Provide the (X, Y) coordinate of the cell's center where the given text is located.  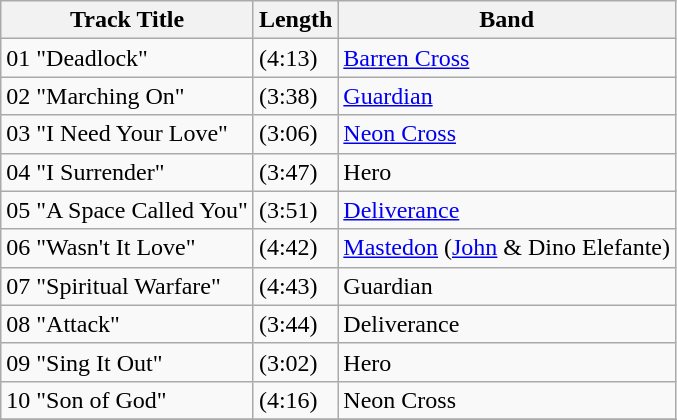
(4:13) (295, 58)
07 "Spiritual Warfare" (128, 286)
(3:51) (295, 210)
04 "I Surrender" (128, 172)
(4:43) (295, 286)
Band (507, 20)
(4:16) (295, 400)
Barren Cross (507, 58)
02 "Marching On" (128, 96)
(3:02) (295, 362)
Track Title (128, 20)
03 "I Need Your Love" (128, 134)
06 "Wasn't It Love" (128, 248)
01 "Deadlock" (128, 58)
(3:06) (295, 134)
(3:38) (295, 96)
(3:44) (295, 324)
Mastedon (John & Dino Elefante) (507, 248)
08 "Attack" (128, 324)
10 "Son of God" (128, 400)
09 "Sing It Out" (128, 362)
Length (295, 20)
(3:47) (295, 172)
05 "A Space Called You" (128, 210)
(4:42) (295, 248)
